Extract the (X, Y) coordinate from the center of the cell holding the provided text.  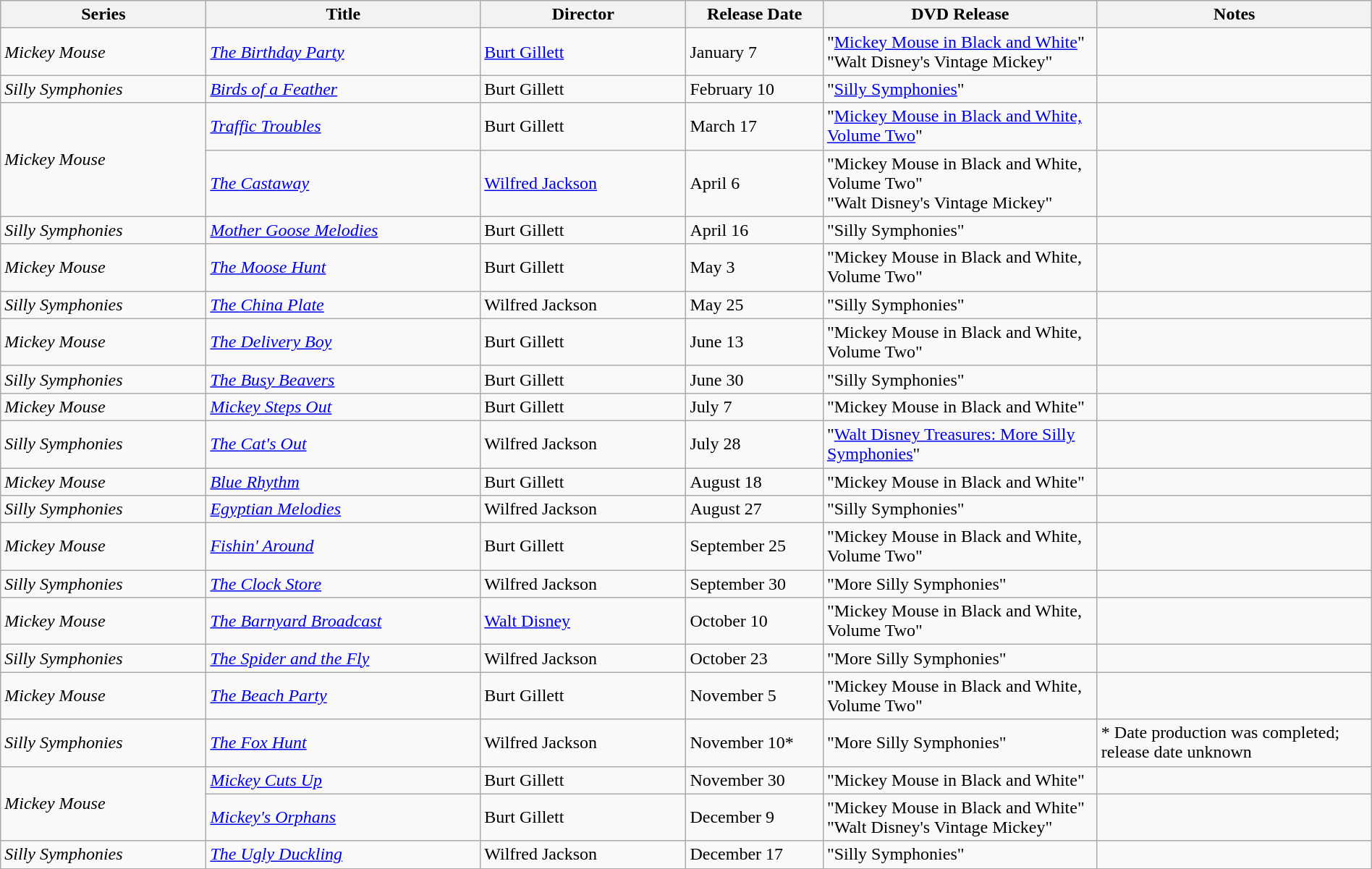
September 25 (754, 547)
June 13 (754, 342)
November 5 (754, 696)
December 9 (754, 818)
The Fox Hunt (343, 742)
Mickey Steps Out (343, 407)
Fishin' Around (343, 547)
The Ugly Duckling (343, 855)
September 30 (754, 584)
DVD Release (960, 14)
October 10 (754, 621)
July 28 (754, 444)
Traffic Troubles (343, 126)
April 16 (754, 230)
Series (103, 14)
Title (343, 14)
Birds of a Feather (343, 89)
Notes (1235, 14)
June 30 (754, 379)
May 25 (754, 305)
Walt Disney (583, 621)
The Moose Hunt (343, 268)
Release Date (754, 14)
* Date production was completed; release date unknown (1235, 742)
November 10* (754, 742)
The Delivery Boy (343, 342)
"Mickey Mouse in Black and White, Volume Two" "Walt Disney's Vintage Mickey" (960, 183)
Mickey's Orphans (343, 818)
The Birthday Party (343, 52)
February 10 (754, 89)
The Spider and the Fly (343, 658)
April 6 (754, 183)
October 23 (754, 658)
Mickey Cuts Up (343, 780)
The Castaway (343, 183)
December 17 (754, 855)
Mother Goose Melodies (343, 230)
The Clock Store (343, 584)
"Walt Disney Treasures: More Silly Symphonies" (960, 444)
Egyptian Melodies (343, 509)
The Busy Beavers (343, 379)
January 7 (754, 52)
The China Plate (343, 305)
The Cat's Out (343, 444)
March 17 (754, 126)
May 3 (754, 268)
November 30 (754, 780)
August 27 (754, 509)
The Barnyard Broadcast (343, 621)
The Beach Party (343, 696)
July 7 (754, 407)
Blue Rhythm (343, 481)
August 18 (754, 481)
Director (583, 14)
